Return the [x, y] coordinate for the center point of the cell that contains the specified text.  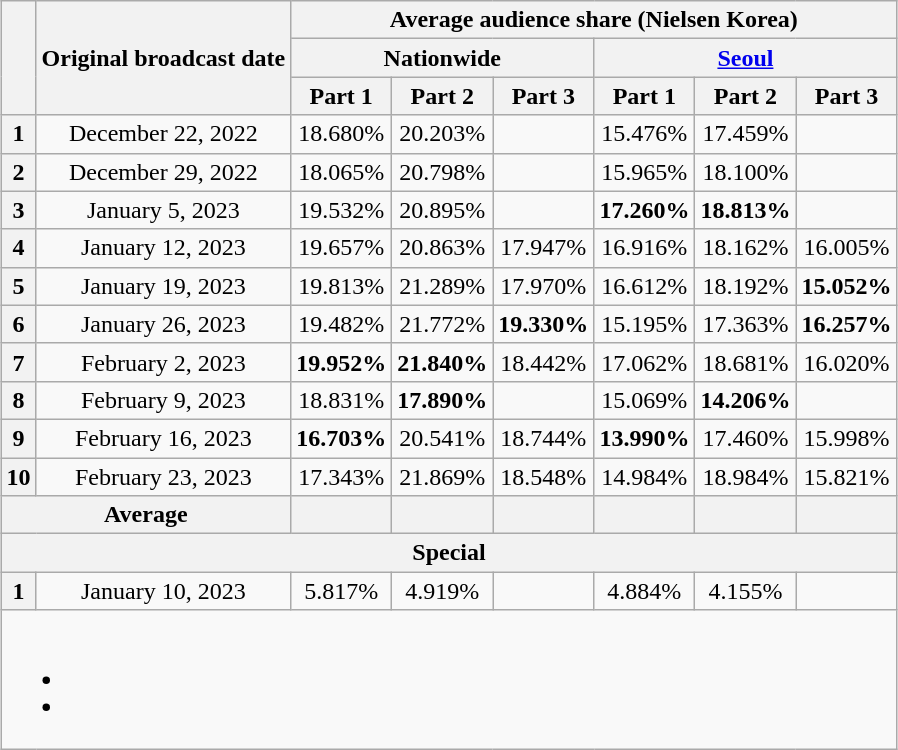
20.203% [442, 134]
17.460% [746, 438]
Nationwide [442, 58]
19.813% [342, 286]
4.919% [442, 591]
15.052% [846, 286]
8 [18, 400]
21.289% [442, 286]
18.813% [746, 210]
15.069% [644, 400]
19.330% [544, 324]
18.831% [342, 400]
20.541% [442, 438]
January 5, 2023 [164, 210]
18.100% [746, 172]
18.442% [544, 362]
19.532% [342, 210]
17.970% [544, 286]
18.192% [746, 286]
February 9, 2023 [164, 400]
4.155% [746, 591]
January 19, 2023 [164, 286]
14.206% [746, 400]
16.916% [644, 248]
18.984% [746, 477]
21.840% [442, 362]
Special [449, 553]
15.965% [644, 172]
16.020% [846, 362]
10 [18, 477]
Seoul [746, 58]
16.005% [846, 248]
20.863% [442, 248]
17.343% [342, 477]
17.459% [746, 134]
19.952% [342, 362]
Average [146, 515]
Original broadcast date [164, 58]
7 [18, 362]
16.612% [644, 286]
9 [18, 438]
20.798% [442, 172]
17.363% [746, 324]
15.998% [846, 438]
14.984% [644, 477]
21.772% [442, 324]
5 [18, 286]
February 16, 2023 [164, 438]
18.162% [746, 248]
21.869% [442, 477]
18.548% [544, 477]
January 26, 2023 [164, 324]
17.890% [442, 400]
15.821% [846, 477]
4.884% [644, 591]
19.482% [342, 324]
December 29, 2022 [164, 172]
18.065% [342, 172]
17.062% [644, 362]
5.817% [342, 591]
16.703% [342, 438]
3 [18, 210]
19.657% [342, 248]
16.257% [846, 324]
17.260% [644, 210]
18.744% [544, 438]
January 10, 2023 [164, 591]
February 2, 2023 [164, 362]
2 [18, 172]
13.990% [644, 438]
18.680% [342, 134]
6 [18, 324]
January 12, 2023 [164, 248]
February 23, 2023 [164, 477]
18.681% [746, 362]
Average audience share (Nielsen Korea) [594, 20]
15.476% [644, 134]
17.947% [544, 248]
20.895% [442, 210]
4 [18, 248]
15.195% [644, 324]
December 22, 2022 [164, 134]
